Search for the cell housing the specified text and yield its [x, y] center coordinate. 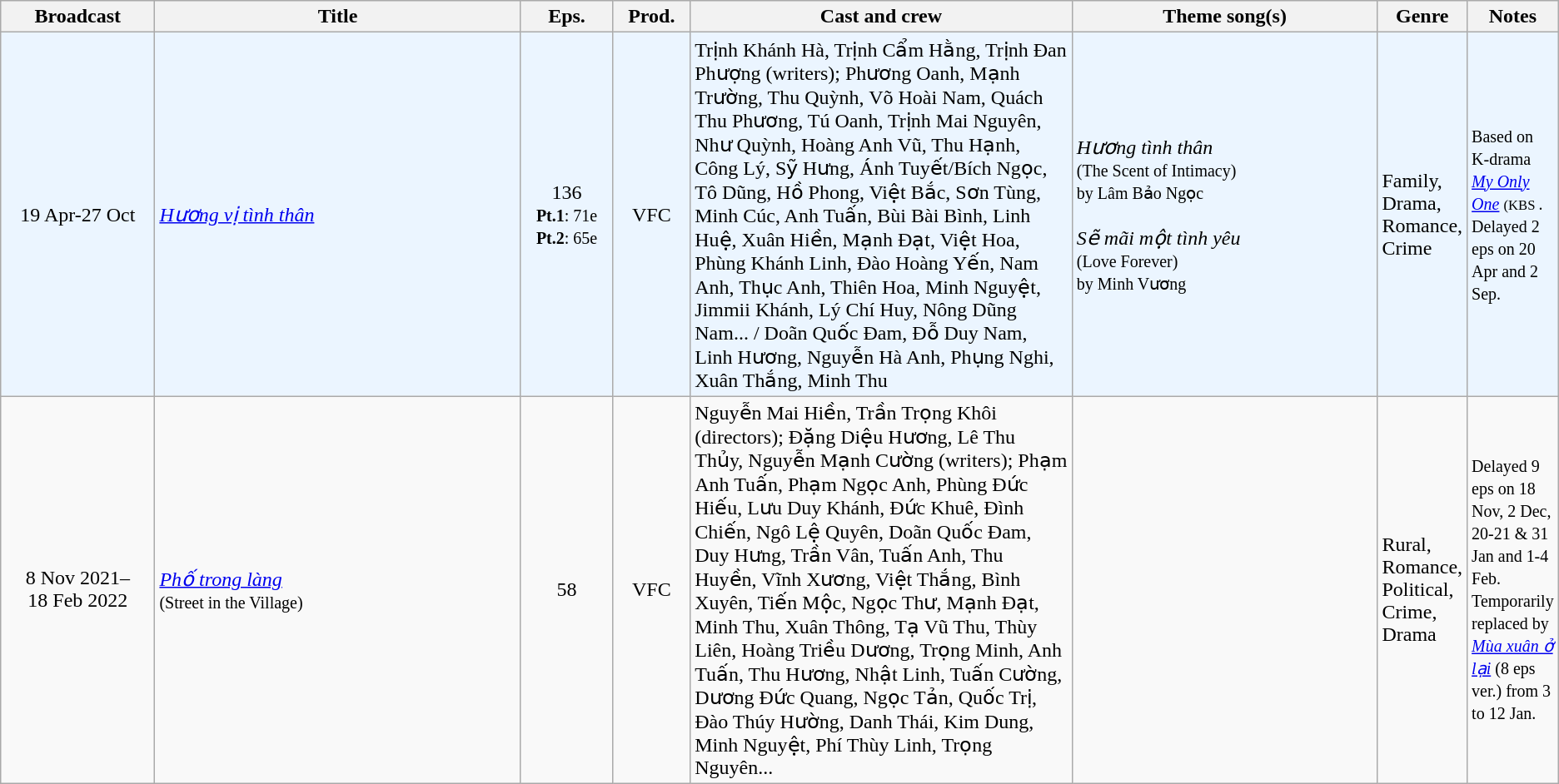
Broadcast [78, 17]
Eps. [566, 17]
Hương tình thân (The Scent of Intimacy)by Lâm Bảo NgọcSẽ mãi một tình yêu(Love Forever)by Minh Vương [1224, 215]
58 [566, 590]
Cast and crew [881, 17]
Rural, Romance, Political, Crime, Drama [1422, 590]
Prod. [651, 17]
Hương vị tình thân [338, 215]
136Pt.1: 71ePt.2: 65e [566, 215]
8 Nov 2021–18 Feb 2022 [78, 590]
Title [338, 17]
Phố trong làng (Street in the Village) [338, 590]
Notes [1513, 17]
Family, Drama, Romance, Crime [1422, 215]
Delayed 9 eps on 18 Nov, 2 Dec, 20-21 & 31 Jan and 1-4 Feb.Temporarily replaced by Mùa xuân ở lại (8 eps ver.) from 3 to 12 Jan. [1513, 590]
19 Apr-27 Oct [78, 215]
Theme song(s) [1224, 17]
Genre [1422, 17]
Based on K-drama My Only One (KBS .Delayed 2 eps on 20 Apr and 2 Sep. [1513, 215]
